Return the (x, y) coordinate for the center point of the cell that contains the specified text.  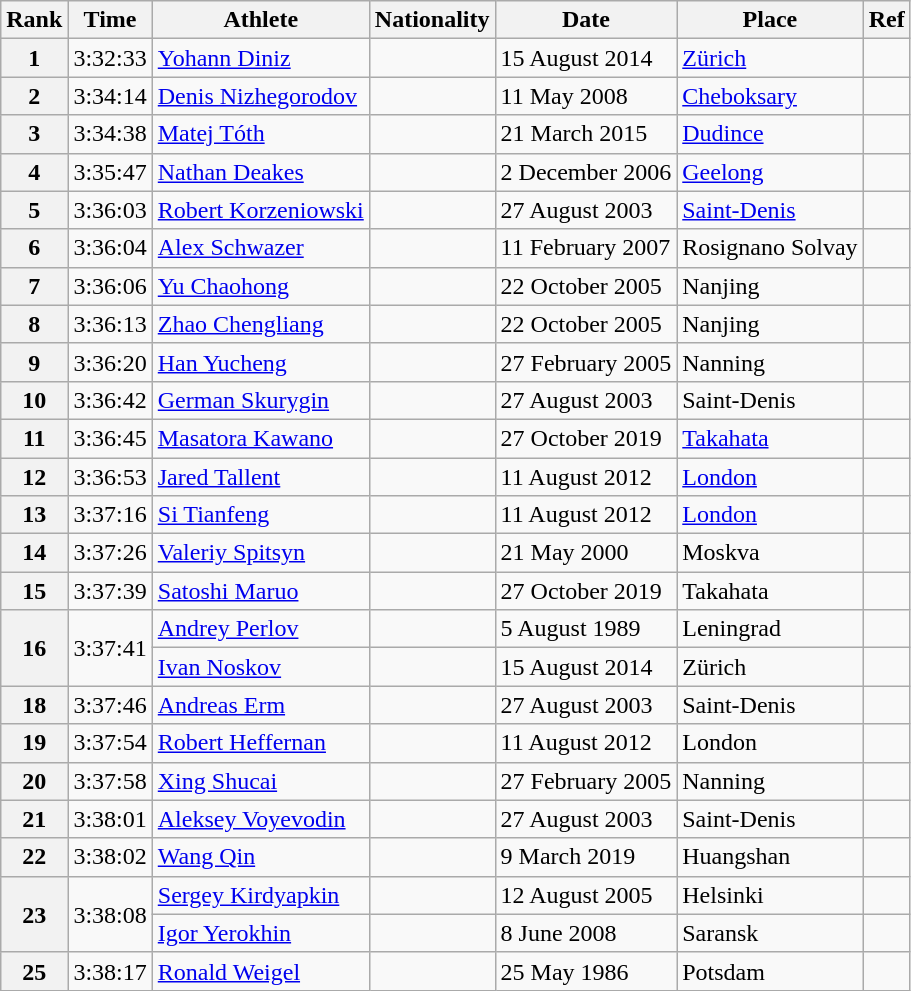
3:37:46 (110, 705)
Ivan Noskov (260, 667)
Jared Tallent (260, 477)
Igor Yerokhin (260, 933)
15 (34, 591)
25 May 1986 (586, 971)
Sergey Kirdyapkin (260, 895)
Andrey Perlov (260, 629)
Ref (886, 20)
Time (110, 20)
Denis Nizhegorodov (260, 96)
8 (34, 324)
3:34:38 (110, 134)
2 (34, 96)
3:34:14 (110, 96)
Date (586, 20)
2 December 2006 (586, 172)
4 (34, 172)
Moskva (770, 553)
13 (34, 515)
23 (34, 914)
20 (34, 781)
21 (34, 819)
3:38:02 (110, 857)
Saransk (770, 933)
Nathan Deakes (260, 172)
Robert Korzeniowski (260, 210)
3:37:41 (110, 648)
22 (34, 857)
12 August 2005 (586, 895)
1 (34, 58)
3 (34, 134)
Rank (34, 20)
3:36:13 (110, 324)
3:36:42 (110, 400)
Nationality (432, 20)
5 August 1989 (586, 629)
3:36:53 (110, 477)
Wang Qin (260, 857)
3:38:01 (110, 819)
Geelong (770, 172)
21 March 2015 (586, 134)
Alex Schwazer (260, 248)
5 (34, 210)
Matej Tóth (260, 134)
Ronald Weigel (260, 971)
11 (34, 438)
Cheboksary (770, 96)
19 (34, 743)
3:37:16 (110, 515)
Rosignano Solvay (770, 248)
3:37:54 (110, 743)
9 March 2019 (586, 857)
6 (34, 248)
Leningrad (770, 629)
14 (34, 553)
Si Tianfeng (260, 515)
Huangshan (770, 857)
Place (770, 20)
Dudince (770, 134)
Zhao Chengliang (260, 324)
3:36:04 (110, 248)
16 (34, 648)
Han Yucheng (260, 362)
10 (34, 400)
Aleksey Voyevodin (260, 819)
12 (34, 477)
3:36:03 (110, 210)
Yu Chaohong (260, 286)
11 May 2008 (586, 96)
3:36:45 (110, 438)
8 June 2008 (586, 933)
11 February 2007 (586, 248)
3:37:39 (110, 591)
3:38:08 (110, 914)
3:37:58 (110, 781)
Xing Shucai (260, 781)
Athlete (260, 20)
Satoshi Maruo (260, 591)
3:38:17 (110, 971)
Valeriy Spitsyn (260, 553)
Helsinki (770, 895)
Robert Heffernan (260, 743)
3:32:33 (110, 58)
Masatora Kawano (260, 438)
Andreas Erm (260, 705)
18 (34, 705)
21 May 2000 (586, 553)
25 (34, 971)
9 (34, 362)
Potsdam (770, 971)
German Skurygin (260, 400)
3:36:06 (110, 286)
3:35:47 (110, 172)
Yohann Diniz (260, 58)
3:37:26 (110, 553)
7 (34, 286)
3:36:20 (110, 362)
